Return the [X, Y] coordinate for the center point of the cell that contains the specified text.  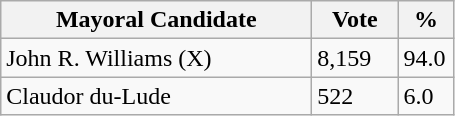
John R. Williams (X) [156, 58]
Claudor du-Lude [156, 96]
Vote [355, 20]
% [426, 20]
Mayoral Candidate [156, 20]
8,159 [355, 58]
522 [355, 96]
94.0 [426, 58]
6.0 [426, 96]
